From the cell containing the given text, extract its center point as (X, Y) coordinate. 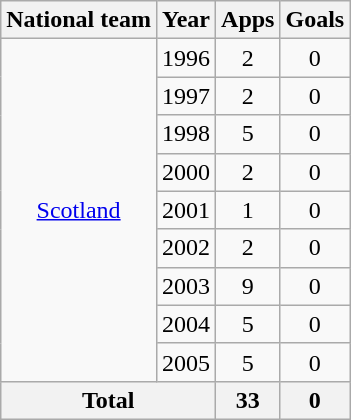
Total (108, 400)
1 (248, 210)
2001 (186, 210)
2005 (186, 362)
2000 (186, 172)
1997 (186, 96)
9 (248, 286)
Apps (248, 20)
Goals (315, 20)
2004 (186, 324)
2002 (186, 248)
1998 (186, 134)
National team (79, 20)
33 (248, 400)
Year (186, 20)
Scotland (79, 210)
1996 (186, 58)
2003 (186, 286)
